Find where the given text appears and provide that cell's center as (x, y) coordinate. 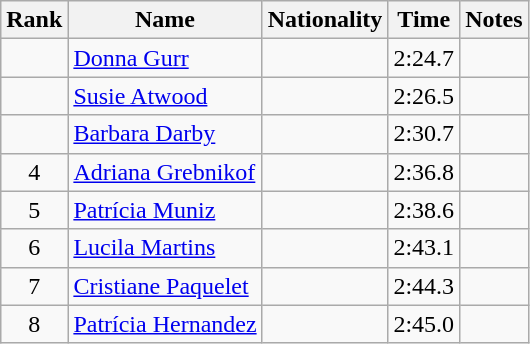
2:38.6 (424, 210)
7 (34, 286)
Patrícia Muniz (165, 210)
Rank (34, 20)
Nationality (325, 20)
Patrícia Hernandez (165, 324)
Time (424, 20)
4 (34, 172)
Donna Gurr (165, 58)
Susie Atwood (165, 96)
8 (34, 324)
Notes (494, 20)
2:24.7 (424, 58)
6 (34, 248)
2:44.3 (424, 286)
2:36.8 (424, 172)
Lucila Martins (165, 248)
2:43.1 (424, 248)
Name (165, 20)
Barbara Darby (165, 134)
2:30.7 (424, 134)
2:45.0 (424, 324)
Cristiane Paquelet (165, 286)
2:26.5 (424, 96)
5 (34, 210)
Adriana Grebnikof (165, 172)
